Scan for the cell matching the given text and deliver its (x, y) coordinate at center. 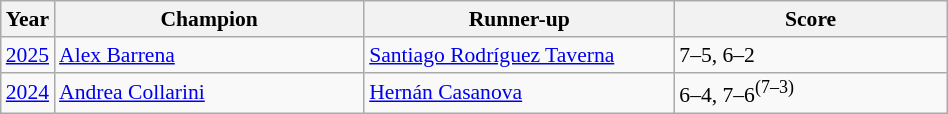
Santiago Rodríguez Taverna (519, 55)
Champion (209, 19)
Year (28, 19)
Hernán Casanova (519, 92)
6–4, 7–6(7–3) (810, 92)
Runner-up (519, 19)
7–5, 6–2 (810, 55)
Score (810, 19)
Alex Barrena (209, 55)
2025 (28, 55)
Andrea Collarini (209, 92)
2024 (28, 92)
